Capture the cell that displays the provided text and extract its [X, Y] central coordinate. 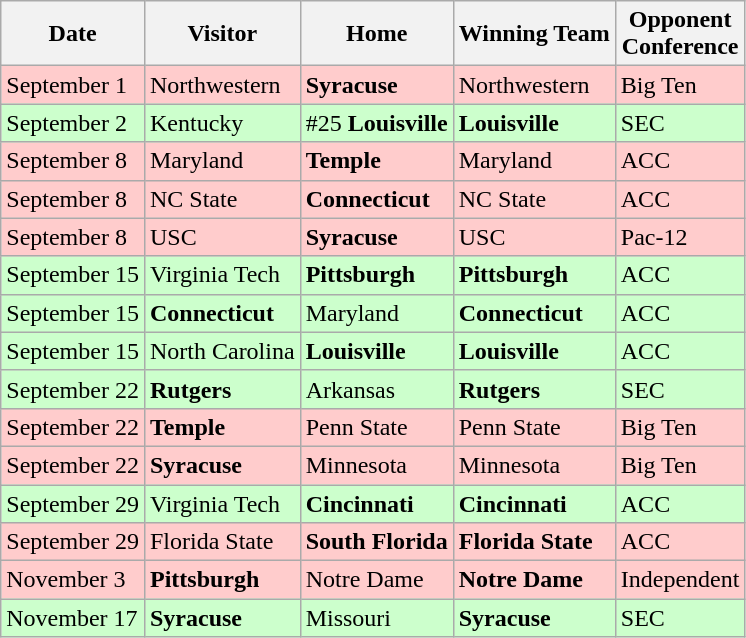
Pac-12 [680, 237]
Kentucky [222, 123]
Winning Team [534, 34]
Visitor [222, 34]
Independent [680, 580]
November 17 [73, 618]
North Carolina [222, 351]
South Florida [376, 542]
#25 Louisville [376, 123]
Missouri [376, 618]
Arkansas [376, 389]
OpponentConference [680, 34]
November 3 [73, 580]
September 1 [73, 85]
Home [376, 34]
Date [73, 34]
September 2 [73, 123]
